Pinpoint the cell where the given text exists, returning its (X, Y) midpoint coordinate. 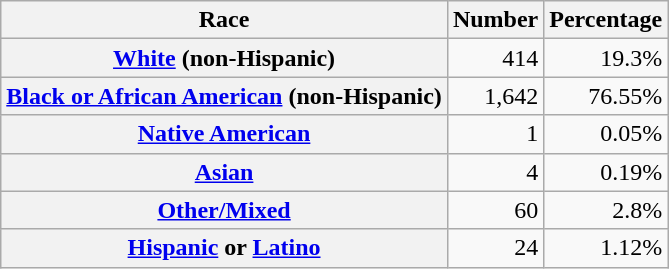
Asian (224, 172)
0.05% (606, 134)
Native American (224, 134)
1.12% (606, 248)
24 (495, 248)
Hispanic or Latino (224, 248)
414 (495, 58)
1,642 (495, 96)
Other/Mixed (224, 210)
White (non-Hispanic) (224, 58)
0.19% (606, 172)
Black or African American (non-Hispanic) (224, 96)
19.3% (606, 58)
1 (495, 134)
60 (495, 210)
76.55% (606, 96)
Number (495, 20)
4 (495, 172)
2.8% (606, 210)
Percentage (606, 20)
Race (224, 20)
